Scan for the cell matching the given text and deliver its (x, y) coordinate at center. 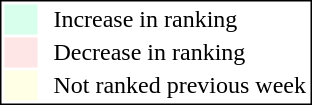
Decrease in ranking (180, 53)
Increase in ranking (180, 19)
Not ranked previous week (180, 85)
